Extract the (x, y) coordinate from the center of the cell holding the provided text.  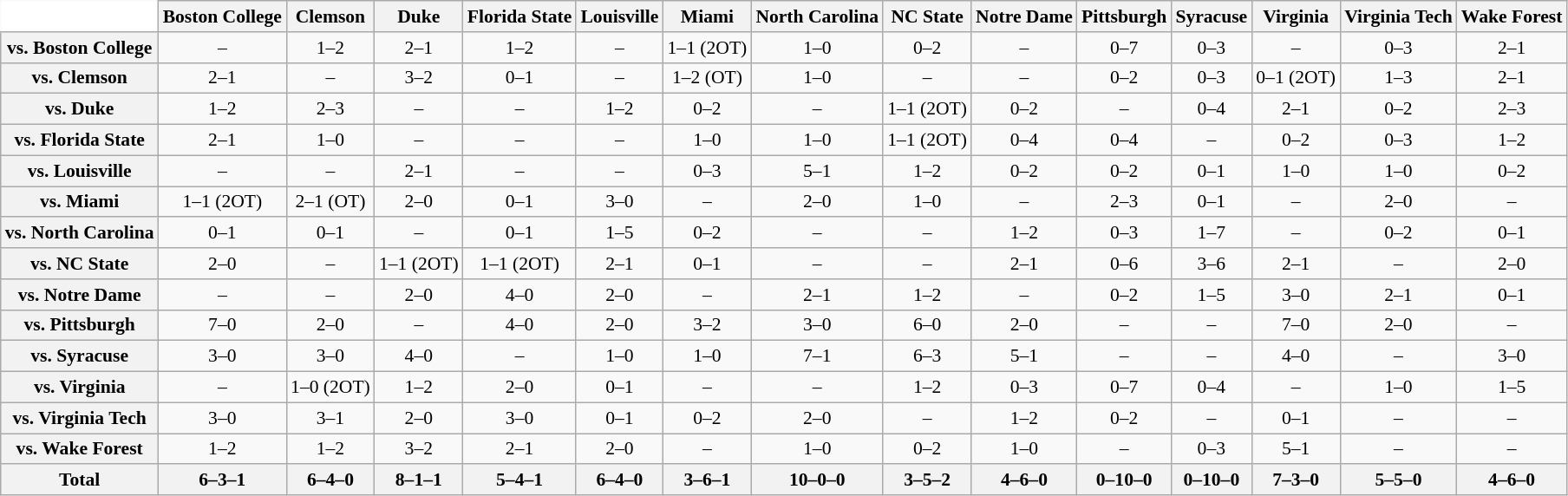
Total (80, 480)
vs. Louisville (80, 171)
5–5–0 (1398, 480)
7–1 (817, 356)
Pittsburgh (1124, 16)
3–6–1 (707, 480)
vs. Pittsburgh (80, 325)
vs. Duke (80, 109)
1–3 (1398, 78)
Syracuse (1211, 16)
vs. Notre Dame (80, 295)
7–3–0 (1296, 480)
10–0–0 (817, 480)
Florida State (520, 16)
Clemson (330, 16)
vs. Virginia Tech (80, 418)
3–6 (1211, 264)
Boston College (222, 16)
1–7 (1211, 233)
5–4–1 (520, 480)
vs. Clemson (80, 78)
3–1 (330, 418)
Miami (707, 16)
vs. Syracuse (80, 356)
0–1 (2OT) (1296, 78)
vs. Virginia (80, 388)
3–5–2 (927, 480)
vs. Wake Forest (80, 449)
Louisville (619, 16)
2–1 (OT) (330, 202)
Notre Dame (1024, 16)
North Carolina (817, 16)
Wake Forest (1512, 16)
vs. Boston College (80, 48)
NC State (927, 16)
Virginia Tech (1398, 16)
8–1–1 (419, 480)
Virginia (1296, 16)
1–2 (OT) (707, 78)
1–0 (2OT) (330, 388)
6–3 (927, 356)
6–3–1 (222, 480)
Duke (419, 16)
vs. Florida State (80, 140)
vs. Miami (80, 202)
6–0 (927, 325)
vs. North Carolina (80, 233)
0–6 (1124, 264)
vs. NC State (80, 264)
